Return the (X, Y) coordinate for the center point of the cell that contains the specified text.  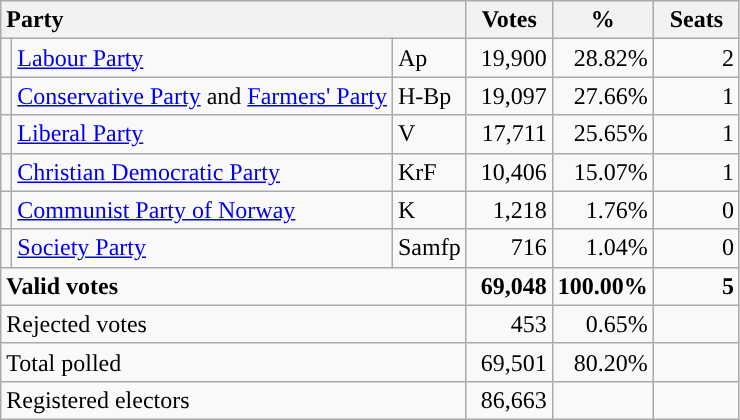
Ap (429, 58)
716 (509, 248)
100.00% (602, 286)
17,711 (509, 134)
19,900 (509, 58)
Christian Democratic Party (202, 172)
0.65% (602, 324)
Registered electors (234, 400)
86,663 (509, 400)
28.82% (602, 58)
Labour Party (202, 58)
K (429, 210)
% (602, 20)
453 (509, 324)
V (429, 134)
69,048 (509, 286)
69,501 (509, 362)
Party (234, 20)
Society Party (202, 248)
Total polled (234, 362)
Samfp (429, 248)
80.20% (602, 362)
27.66% (602, 96)
25.65% (602, 134)
Valid votes (234, 286)
KrF (429, 172)
1,218 (509, 210)
Communist Party of Norway (202, 210)
5 (696, 286)
1.04% (602, 248)
2 (696, 58)
15.07% (602, 172)
Votes (509, 20)
Conservative Party and Farmers' Party (202, 96)
1.76% (602, 210)
19,097 (509, 96)
Seats (696, 20)
10,406 (509, 172)
H-Bp (429, 96)
Rejected votes (234, 324)
Liberal Party (202, 134)
